Output the (x, y) coordinate of the center of the cell containing the given text.  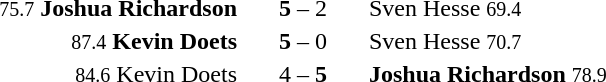
5 – 0 (304, 41)
